Determine the (x, y) coordinate at the center of the cell enclosing the given text.  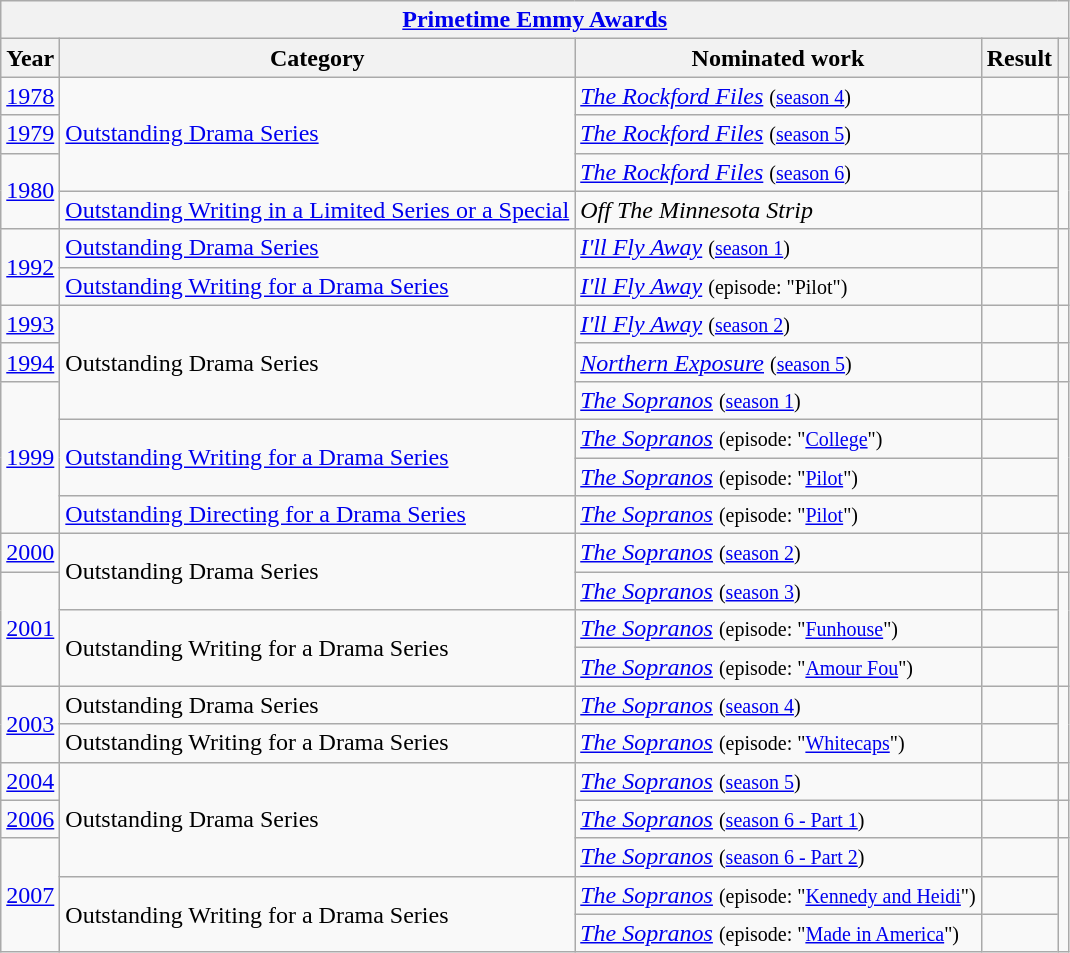
1993 (30, 324)
The Sopranos (season 4) (778, 705)
The Rockford Files (season 4) (778, 96)
Outstanding Directing for a Drama Series (318, 515)
The Rockford Files (season 5) (778, 134)
The Sopranos (episode: "Amour Fou") (778, 667)
Northern Exposure (season 5) (778, 362)
The Sopranos (season 6 - Part 1) (778, 819)
2006 (30, 819)
Off The Minnesota Strip (778, 210)
The Sopranos (season 1) (778, 400)
The Sopranos (episode: "Made in America") (778, 933)
I'll Fly Away (season 1) (778, 248)
The Sopranos (season 6 - Part 2) (778, 857)
Year (30, 58)
The Sopranos (season 3) (778, 591)
1992 (30, 267)
The Sopranos (season 5) (778, 781)
2003 (30, 724)
Result (1019, 58)
1979 (30, 134)
The Sopranos (episode: "Whitecaps") (778, 743)
2000 (30, 553)
Nominated work (778, 58)
1999 (30, 457)
1980 (30, 191)
2007 (30, 895)
Outstanding Writing in a Limited Series or a Special (318, 210)
I'll Fly Away (season 2) (778, 324)
2001 (30, 629)
The Rockford Files (season 6) (778, 172)
1994 (30, 362)
2004 (30, 781)
The Sopranos (episode: "Funhouse") (778, 629)
The Sopranos (season 2) (778, 553)
I'll Fly Away (episode: "Pilot") (778, 286)
The Sopranos (episode: "College") (778, 438)
Primetime Emmy Awards (535, 20)
1978 (30, 96)
The Sopranos (episode: "Kennedy and Heidi") (778, 895)
Category (318, 58)
